Detect which cell encompasses the target text, then output its [X, Y] center coordinate. 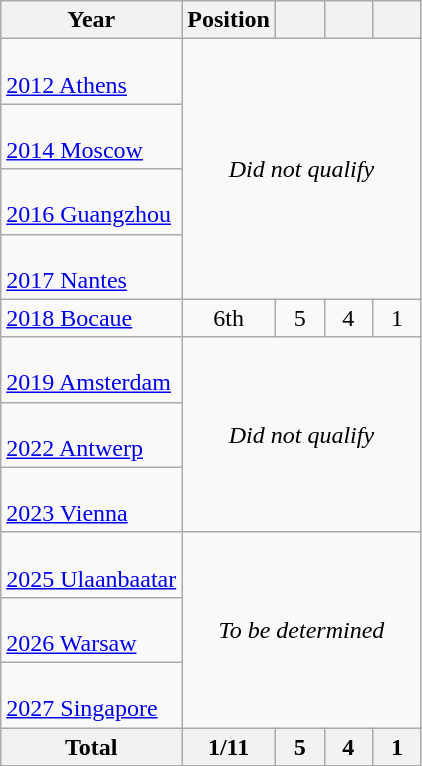
Year [92, 20]
2012 Athens [92, 72]
2026 Warsaw [92, 630]
6th [229, 318]
To be determined [302, 630]
2027 Singapore [92, 694]
2022 Antwerp [92, 434]
2019 Amsterdam [92, 370]
Total [92, 747]
2018 Bocaue [92, 318]
2025 Ulaanbaatar [92, 564]
2023 Vienna [92, 500]
2017 Nantes [92, 266]
Position [229, 20]
2014 Moscow [92, 136]
2016 Guangzhou [92, 202]
1/11 [229, 747]
